Determine the (x, y) coordinate at the center of the cell enclosing the given text.  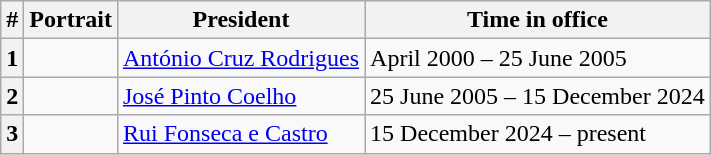
25 June 2005 – 15 December 2024 (538, 96)
Rui Fonseca e Castro (240, 134)
15 December 2024 – present (538, 134)
# (12, 20)
Portrait (71, 20)
Time in office (538, 20)
José Pinto Coelho (240, 96)
2 (12, 96)
António Cruz Rodrigues (240, 58)
1 (12, 58)
3 (12, 134)
President (240, 20)
April 2000 – 25 June 2005 (538, 58)
